For the text-containing cell, return its midpoint in [X, Y] coordinate format. 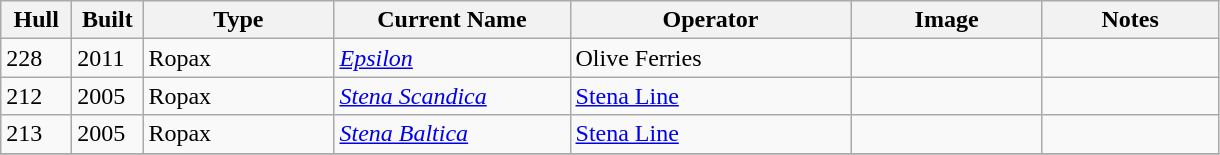
Hull [36, 20]
Image [946, 20]
Stena Baltica [452, 134]
2011 [108, 58]
Operator [710, 20]
Notes [1130, 20]
Built [108, 20]
Type [238, 20]
228 [36, 58]
Epsilon [452, 58]
212 [36, 96]
213 [36, 134]
Current Name [452, 20]
Stena Scandica [452, 96]
Olive Ferries [710, 58]
